Pinpoint the cell where the given text exists, returning its (x, y) midpoint coordinate. 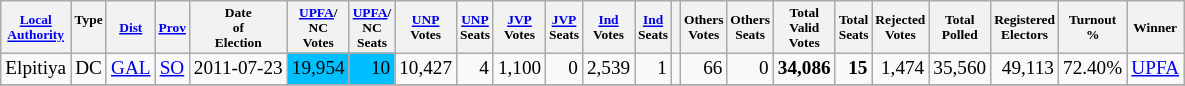
LocalAuthority (36, 27)
4 (476, 68)
JVPVotes (519, 27)
66 (704, 68)
GAL (130, 68)
UPFA/NCSeats (372, 27)
UNPVotes (426, 27)
UPFA/NCVotes (318, 27)
2011-07-23 (238, 68)
DC (89, 68)
10,427 (426, 68)
19,954 (318, 68)
Elpitiya (36, 68)
Turnout% (1092, 27)
10 (372, 68)
Prov (172, 27)
1 (654, 68)
2,539 (608, 68)
15 (854, 68)
UNP Seats (476, 27)
72.40% (1092, 68)
1,100 (519, 68)
RejectedVotes (900, 27)
Type (89, 27)
IndSeats (654, 27)
1,474 (900, 68)
UPFA (1156, 68)
TotalSeats (854, 27)
OthersVotes (704, 27)
34,086 (804, 68)
TotalPolled (960, 27)
35,560 (960, 68)
JVPSeats (564, 27)
Winner (1156, 27)
Dist (130, 27)
49,113 (1025, 68)
TotalValidVotes (804, 27)
DateofElection (238, 27)
RegisteredElectors (1025, 27)
SO (172, 68)
OthersSeats (750, 27)
IndVotes (608, 27)
